Detect which cell encompasses the target text, then output its [x, y] center coordinate. 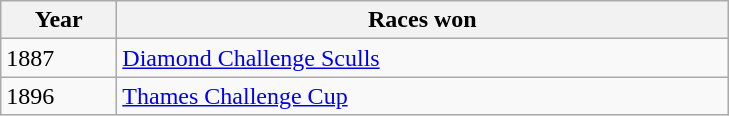
Year [59, 20]
1896 [59, 96]
Races won [422, 20]
Thames Challenge Cup [422, 96]
1887 [59, 58]
Diamond Challenge Sculls [422, 58]
